Search for the cell housing the specified text and yield its (X, Y) center coordinate. 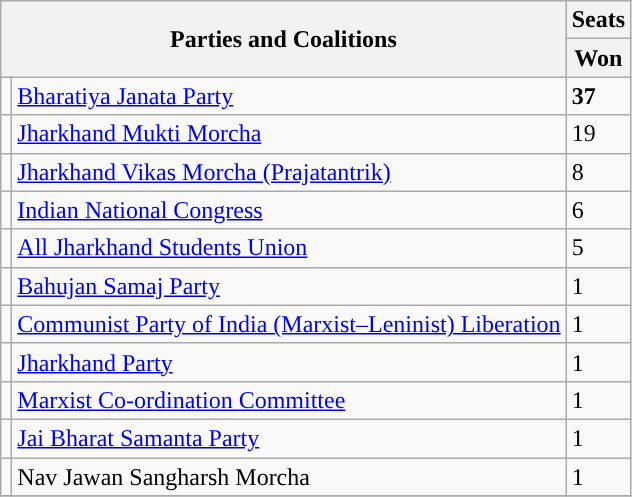
6 (598, 210)
Jharkhand Mukti Morcha (289, 134)
19 (598, 134)
All Jharkhand Students Union (289, 248)
Bharatiya Janata Party (289, 96)
Jharkhand Vikas Morcha (Prajatantrik) (289, 172)
Seats (598, 20)
37 (598, 96)
8 (598, 172)
Communist Party of India (Marxist–Leninist) Liberation (289, 324)
Jharkhand Party (289, 362)
Indian National Congress (289, 210)
Won (598, 58)
Jai Bharat Samanta Party (289, 438)
Parties and Coalitions (284, 39)
Bahujan Samaj Party (289, 286)
Marxist Co-ordination Committee (289, 400)
5 (598, 248)
Nav Jawan Sangharsh Morcha (289, 477)
